Search for the cell housing the specified text and yield its [x, y] center coordinate. 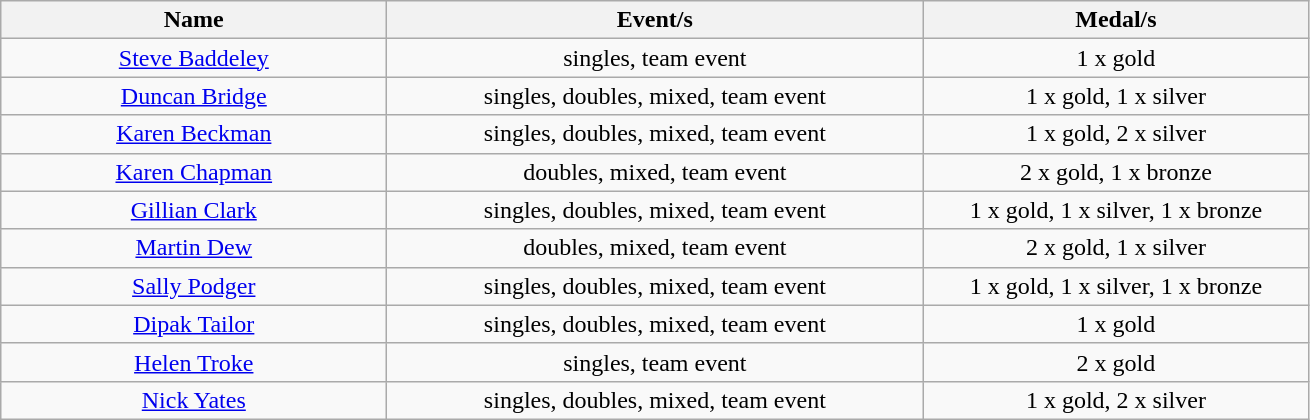
2 x gold, 1 x silver [1116, 248]
Martin Dew [194, 248]
2 x gold, 1 x bronze [1116, 172]
Event/s [655, 20]
1 x gold, 1 x silver [1116, 96]
Dipak Tailor [194, 324]
2 x gold [1116, 362]
Medal/s [1116, 20]
Sally Podger [194, 286]
Steve Baddeley [194, 58]
Gillian Clark [194, 210]
Name [194, 20]
Helen Troke [194, 362]
Karen Beckman [194, 134]
Nick Yates [194, 400]
Karen Chapman [194, 172]
Duncan Bridge [194, 96]
